Pinpoint the cell where the given text exists, returning its (x, y) midpoint coordinate. 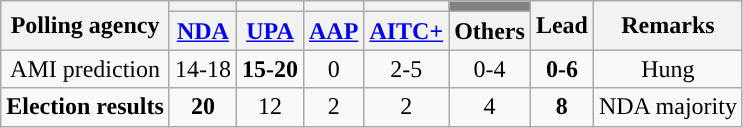
20 (202, 107)
Election results (86, 107)
2-5 (406, 69)
0-4 (490, 69)
AAP (333, 31)
15-20 (270, 69)
8 (562, 107)
0 (333, 69)
AITC+ (406, 31)
Hung (668, 69)
Others (490, 31)
Lead (562, 26)
NDA (202, 31)
0-6 (562, 69)
UPA (270, 31)
Polling agency (86, 26)
Remarks (668, 26)
NDA majority (668, 107)
12 (270, 107)
AMI prediction (86, 69)
4 (490, 107)
14-18 (202, 69)
